Search for the cell housing the specified text and yield its [X, Y] center coordinate. 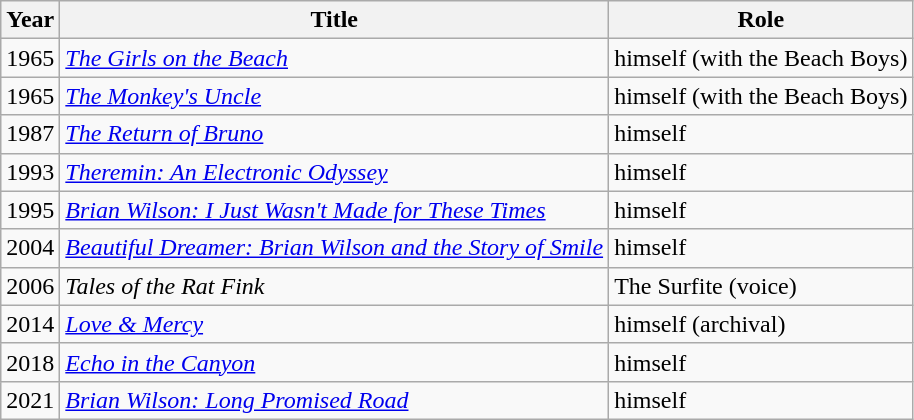
Brian Wilson: I Just Wasn't Made for These Times [334, 210]
Role [761, 20]
The Monkey's Uncle [334, 96]
Echo in the Canyon [334, 362]
The Surfite (voice) [761, 286]
himself (archival) [761, 324]
2006 [30, 286]
The Girls on the Beach [334, 58]
Tales of the Rat Fink [334, 286]
The Return of Bruno [334, 134]
1995 [30, 210]
Title [334, 20]
Theremin: An Electronic Odyssey [334, 172]
2018 [30, 362]
1993 [30, 172]
2014 [30, 324]
2004 [30, 248]
Year [30, 20]
Love & Mercy [334, 324]
2021 [30, 400]
Brian Wilson: Long Promised Road [334, 400]
Beautiful Dreamer: Brian Wilson and the Story of Smile [334, 248]
1987 [30, 134]
